Extract the (x, y) coordinate from the center of the cell holding the provided text.  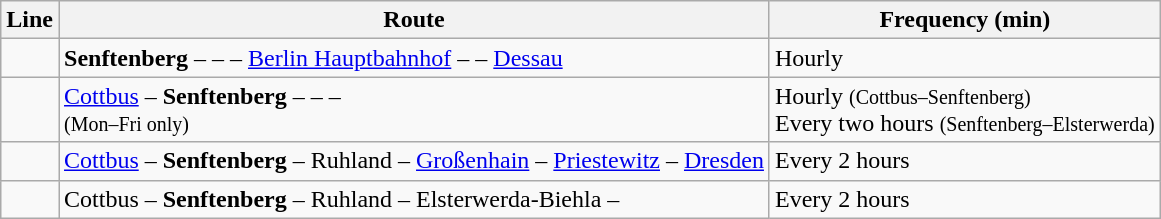
Senftenberg – – – Berlin Hauptbahnhof – – Dessau (414, 58)
Frequency (min) (964, 20)
Cottbus – Senftenberg – Ruhland – Großenhain – Priestewitz – Dresden (414, 161)
Line (30, 20)
Route (414, 20)
Hourly (Cottbus–Senftenberg)Every two hours (Senftenberg–Elsterwerda) (964, 110)
Cottbus – Senftenberg – – – (Mon–Fri only) (414, 110)
Hourly (964, 58)
Cottbus – Senftenberg – Ruhland – Elsterwerda-Biehla – (414, 199)
